Detect which cell encompasses the target text, then output its (X, Y) center coordinate. 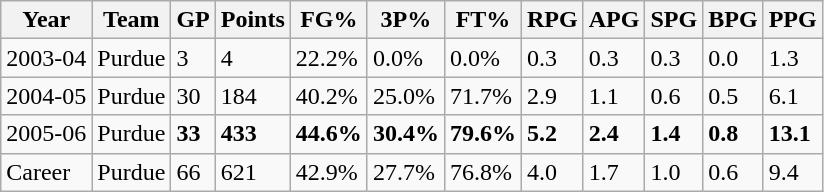
2.4 (614, 134)
2003-04 (46, 58)
5.2 (553, 134)
APG (614, 20)
1.4 (674, 134)
RPG (553, 20)
Year (46, 20)
Team (132, 20)
42.9% (328, 172)
0.0 (733, 58)
13.1 (792, 134)
Career (46, 172)
GP (193, 20)
FT% (482, 20)
44.6% (328, 134)
66 (193, 172)
9.4 (792, 172)
40.2% (328, 96)
30 (193, 96)
25.0% (406, 96)
6.1 (792, 96)
79.6% (482, 134)
FG% (328, 20)
27.7% (406, 172)
3 (193, 58)
SPG (674, 20)
33 (193, 134)
2005-06 (46, 134)
2004-05 (46, 96)
4.0 (553, 172)
22.2% (328, 58)
1.1 (614, 96)
PPG (792, 20)
621 (252, 172)
BPG (733, 20)
4 (252, 58)
3P% (406, 20)
2.9 (553, 96)
184 (252, 96)
1.7 (614, 172)
0.5 (733, 96)
433 (252, 134)
Points (252, 20)
1.0 (674, 172)
30.4% (406, 134)
71.7% (482, 96)
76.8% (482, 172)
0.8 (733, 134)
1.3 (792, 58)
